Capture the cell that displays the provided text and extract its [x, y] central coordinate. 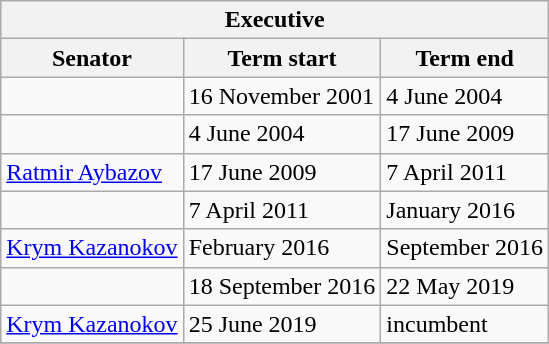
incumbent [465, 324]
Term end [465, 58]
Senator [92, 58]
Ratmir Aybazov [92, 172]
16 November 2001 [282, 96]
January 2016 [465, 210]
Executive [275, 20]
22 May 2019 [465, 286]
25 June 2019 [282, 324]
February 2016 [282, 248]
Term start [282, 58]
18 September 2016 [282, 286]
September 2016 [465, 248]
